From the cell containing the given text, extract its center point as [X, Y] coordinate. 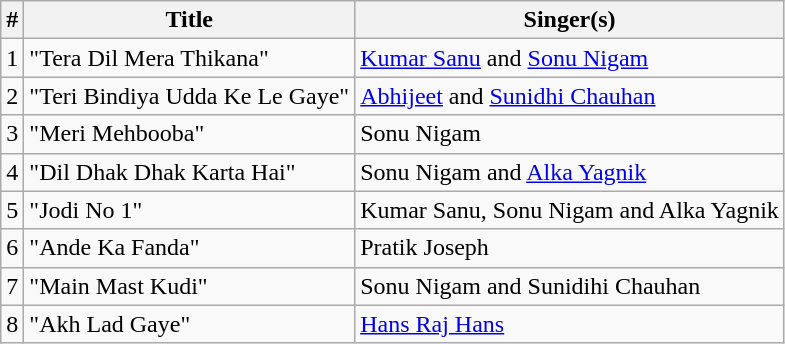
Hans Raj Hans [570, 324]
"Teri Bindiya Udda Ke Le Gaye" [190, 96]
5 [12, 210]
Sonu Nigam and Alka Yagnik [570, 172]
"Ande Ka Fanda" [190, 248]
8 [12, 324]
Kumar Sanu and Sonu Nigam [570, 58]
Kumar Sanu, Sonu Nigam and Alka Yagnik [570, 210]
6 [12, 248]
"Dil Dhak Dhak Karta Hai" [190, 172]
"Tera Dil Mera Thikana" [190, 58]
"Akh Lad Gaye" [190, 324]
"Meri Mehbooba" [190, 134]
Pratik Joseph [570, 248]
3 [12, 134]
Sonu Nigam and Sunidihi Chauhan [570, 286]
"Jodi No 1" [190, 210]
2 [12, 96]
4 [12, 172]
Sonu Nigam [570, 134]
Singer(s) [570, 20]
# [12, 20]
1 [12, 58]
7 [12, 286]
Title [190, 20]
"Main Mast Kudi" [190, 286]
Abhijeet and Sunidhi Chauhan [570, 96]
